Identify which cell holds the provided text, then report its (X, Y) central coordinate. 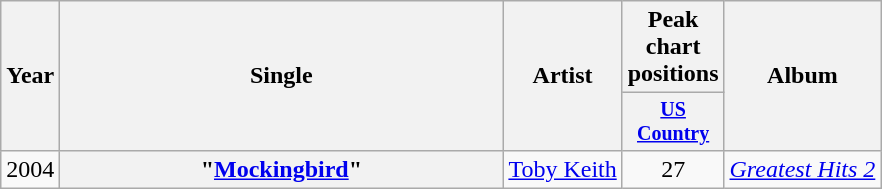
Year (30, 76)
2004 (30, 169)
US Country (673, 122)
Album (802, 76)
Artist (562, 76)
Greatest Hits 2 (802, 169)
"Mockingbird" (282, 169)
27 (673, 169)
Toby Keith (562, 169)
Single (282, 76)
Peak chartpositions (673, 47)
